Locate the cell with the specified text and output its (X, Y) center coordinate. 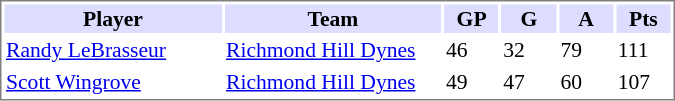
46 (471, 50)
49 (471, 82)
Pts (643, 18)
107 (643, 82)
47 (529, 82)
GP (471, 18)
60 (586, 82)
Scott Wingrove (112, 82)
111 (643, 50)
A (586, 18)
32 (529, 50)
Player (112, 18)
G (529, 18)
Randy LeBrasseur (112, 50)
Team (332, 18)
79 (586, 50)
